Capture the cell that displays the provided text and extract its [X, Y] central coordinate. 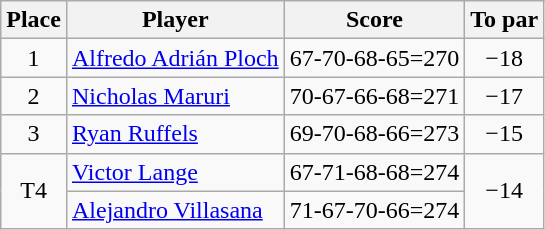
1 [34, 58]
Nicholas Maruri [175, 96]
Place [34, 20]
Ryan Ruffels [175, 134]
Player [175, 20]
To par [504, 20]
Score [374, 20]
3 [34, 134]
67-70-68-65=270 [374, 58]
T4 [34, 191]
−18 [504, 58]
Victor Lange [175, 172]
−17 [504, 96]
69-70-68-66=273 [374, 134]
67-71-68-68=274 [374, 172]
−15 [504, 134]
2 [34, 96]
70-67-66-68=271 [374, 96]
−14 [504, 191]
71-67-70-66=274 [374, 210]
Alejandro Villasana [175, 210]
Alfredo Adrián Ploch [175, 58]
